Provide the [x, y] coordinate of the cell's center where the given text is located.  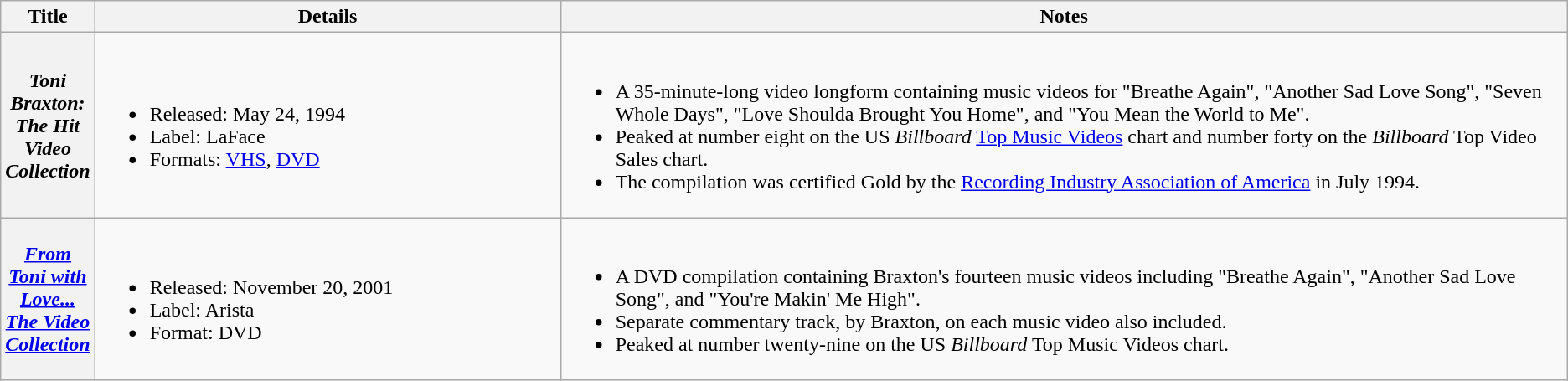
Details [328, 17]
Toni Braxton: The Hit Video Collection [48, 126]
Released: November 20, 2001Label: AristaFormat: DVD [328, 299]
Released: May 24, 1994Label: LaFaceFormats: VHS, DVD [328, 126]
Notes [1064, 17]
From Toni with Love... The Video Collection [48, 299]
Title [48, 17]
